Identify which cell holds the provided text, then report its [X, Y] central coordinate. 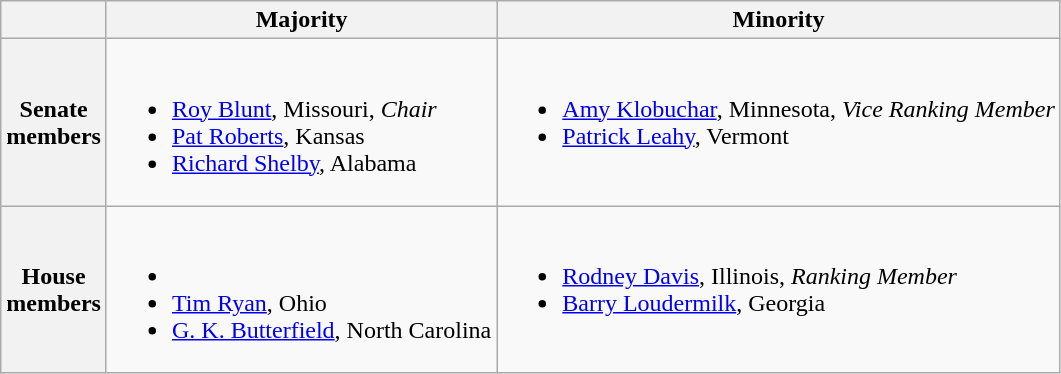
Roy Blunt, Missouri, ChairPat Roberts, KansasRichard Shelby, Alabama [301, 122]
Amy Klobuchar, Minnesota, Vice Ranking MemberPatrick Leahy, Vermont [779, 122]
Majority [301, 20]
Housemembers [54, 290]
Tim Ryan, OhioG. K. Butterfield, North Carolina [301, 290]
Rodney Davis, Illinois, Ranking MemberBarry Loudermilk, Georgia [779, 290]
Minority [779, 20]
Senatemembers [54, 122]
